Find where the given text appears and provide that cell's center as [X, Y] coordinate. 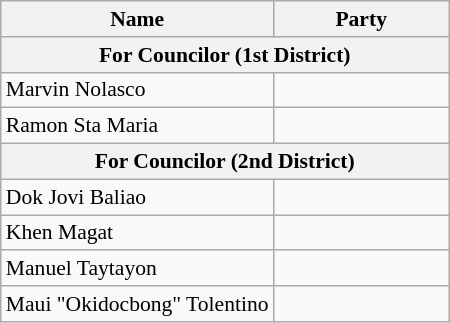
Dok Jovi Baliao [138, 197]
Party [362, 19]
Manuel Taytayon [138, 269]
Khen Magat [138, 233]
Ramon Sta Maria [138, 126]
For Councilor (2nd District) [225, 162]
Name [138, 19]
Maui "Okidocbong" Tolentino [138, 304]
Marvin Nolasco [138, 90]
For Councilor (1st District) [225, 55]
